Determine the [x, y] coordinate at the center of the cell enclosing the given text.  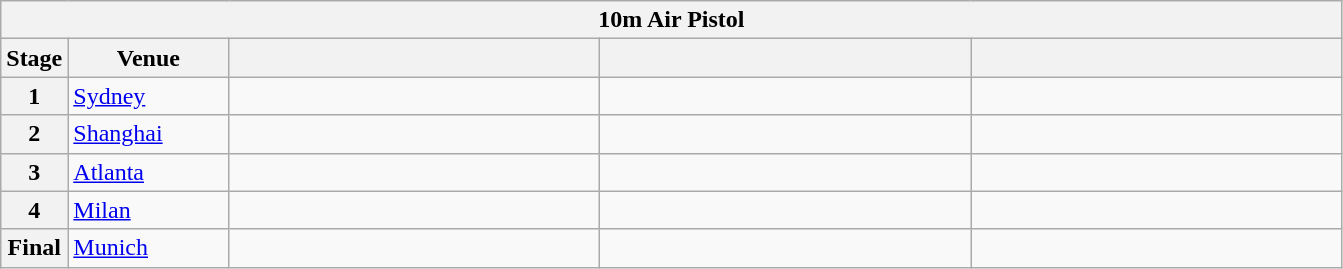
3 [34, 172]
Venue [148, 58]
10m Air Pistol [672, 20]
Munich [148, 248]
1 [34, 96]
Final [34, 248]
Sydney [148, 96]
4 [34, 210]
Shanghai [148, 134]
2 [34, 134]
Milan [148, 210]
Stage [34, 58]
Atlanta [148, 172]
